Capture the cell that displays the provided text and extract its (X, Y) central coordinate. 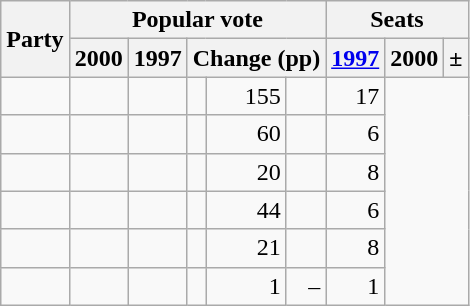
155 (246, 96)
20 (246, 172)
Popular vote (198, 20)
± (456, 58)
Seats (397, 20)
60 (246, 134)
– (306, 286)
44 (246, 210)
Party (35, 39)
Change (pp) (256, 58)
17 (356, 96)
21 (246, 248)
